Extract the [X, Y] coordinate from the center of the cell holding the provided text.  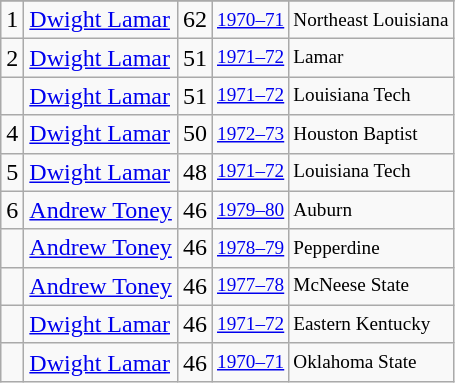
1978–79 [250, 248]
1972–73 [250, 134]
1977–78 [250, 286]
62 [194, 20]
Auburn [371, 210]
1979–80 [250, 210]
Eastern Kentucky [371, 324]
6 [12, 210]
Lamar [371, 58]
2 [12, 58]
Pepperdine [371, 248]
Houston Baptist [371, 134]
McNeese State [371, 286]
48 [194, 172]
Northeast Louisiana [371, 20]
5 [12, 172]
50 [194, 134]
Oklahoma State [371, 362]
4 [12, 134]
1 [12, 20]
